Identify which cell holds the provided text, then report its [X, Y] central coordinate. 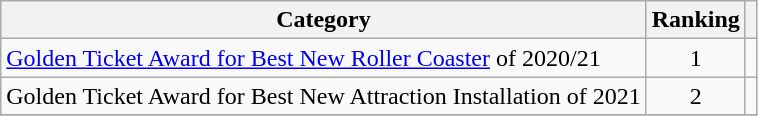
2 [696, 96]
Category [324, 20]
Ranking [696, 20]
Golden Ticket Award for Best New Attraction Installation of 2021 [324, 96]
Golden Ticket Award for Best New Roller Coaster of 2020/21 [324, 58]
1 [696, 58]
